Find where the given text appears and provide that cell's center as [X, Y] coordinate. 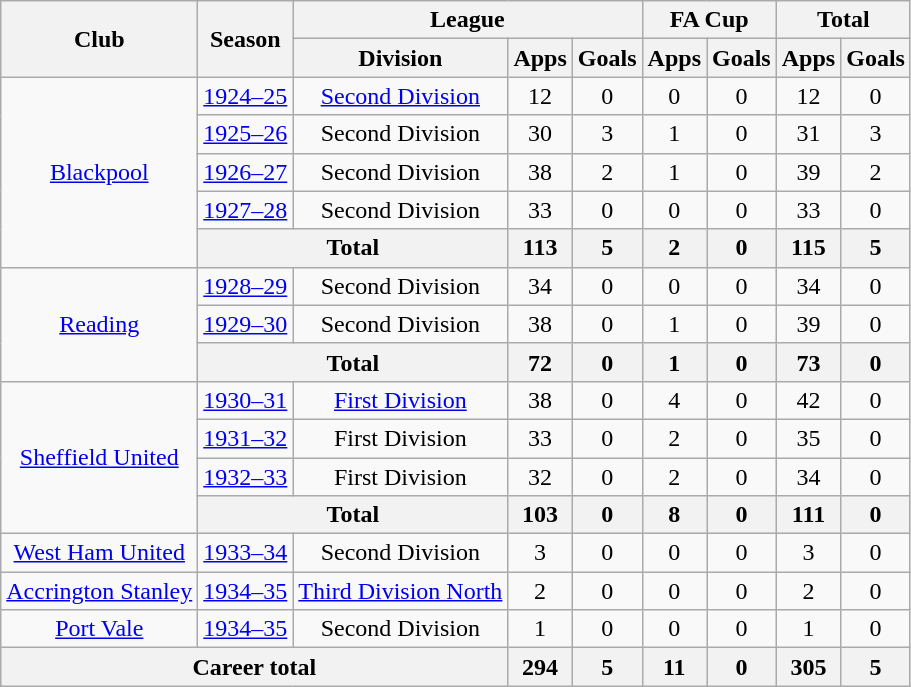
1933–34 [246, 553]
1929–30 [246, 324]
294 [540, 667]
1927–28 [246, 210]
Sheffield United [100, 457]
30 [540, 134]
Season [246, 39]
1926–27 [246, 172]
8 [674, 515]
1930–31 [246, 400]
Reading [100, 324]
111 [808, 515]
73 [808, 362]
1932–33 [246, 477]
11 [674, 667]
Third Division North [400, 591]
Blackpool [100, 172]
115 [808, 248]
42 [808, 400]
4 [674, 400]
113 [540, 248]
72 [540, 362]
32 [540, 477]
Club [100, 39]
31 [808, 134]
305 [808, 667]
League [468, 20]
1928–29 [246, 286]
103 [540, 515]
1925–26 [246, 134]
Division [400, 58]
West Ham United [100, 553]
Port Vale [100, 629]
Accrington Stanley [100, 591]
Career total [254, 667]
35 [808, 438]
FA Cup [709, 20]
1931–32 [246, 438]
1924–25 [246, 96]
